Capture the cell that displays the provided text and extract its (x, y) central coordinate. 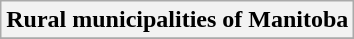
Rural municipalities of Manitoba (178, 20)
